Search for the cell housing the specified text and yield its [x, y] center coordinate. 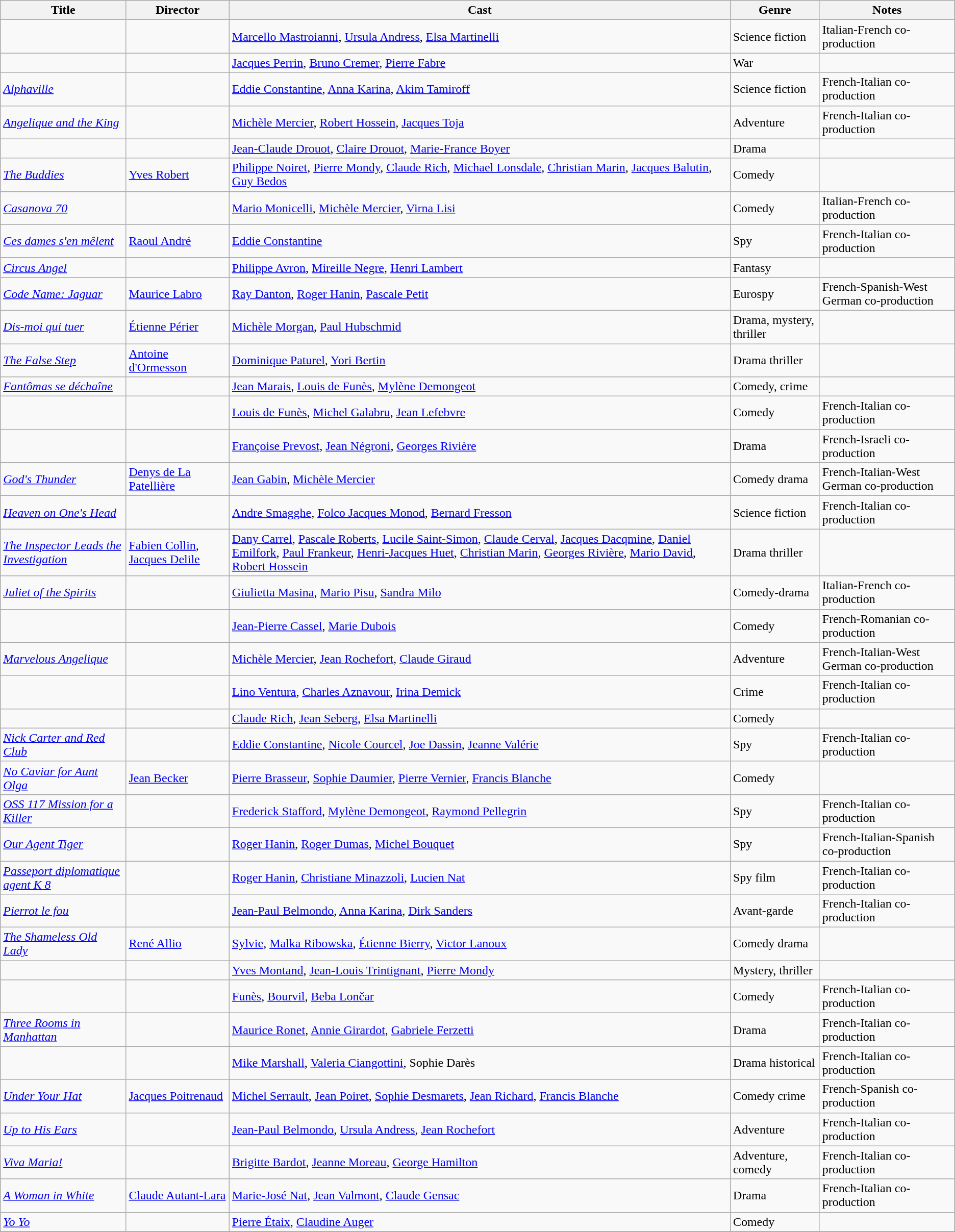
Michèle Mercier, Robert Hossein, Jacques Toja [480, 122]
Title [63, 10]
Marie-José Nat, Jean Valmont, Claude Gensac [480, 1196]
Frederick Stafford, Mylène Demongeot, Raymond Pellegrin [480, 811]
Yves Robert [178, 174]
Fabien Collin, Jacques Delile [178, 552]
Brigitte Bardot, Jeanne Moreau, George Hamilton [480, 1162]
Passeport diplomatique agent K 8 [63, 877]
OSS 117 Mission for a Killer [63, 811]
Maurice Labro [178, 294]
Funès, Bourvil, Beba Lončar [480, 997]
The Inspector Leads the Investigation [63, 552]
French-Spanish co-production [887, 1096]
Lino Ventura, Charles Aznavour, Irina Demick [480, 692]
René Allio [178, 944]
Philippe Avron, Mireille Negre, Henri Lambert [480, 267]
Comedy-drama [774, 593]
Michel Serrault, Jean Poiret, Sophie Desmarets, Jean Richard, Francis Blanche [480, 1096]
Giulietta Masina, Mario Pisu, Sandra Milo [480, 593]
Louis de Funès, Michel Galabru, Jean Lefebvre [480, 413]
No Caviar for Aunt Olga [63, 777]
Our Agent Tiger [63, 844]
Drama historical [774, 1063]
Comedy crime [774, 1096]
Jean-Paul Belmondo, Anna Karina, Dirk Sanders [480, 911]
Adventure, comedy [774, 1162]
The Buddies [63, 174]
Jean-Paul Belmondo, Ursula Andress, Jean Rochefort [480, 1129]
French-Israeli co-production [887, 446]
Mike Marshall, Valeria Ciangottini, Sophie Darès [480, 1063]
Marcello Mastroianni, Ursula Andress, Elsa Martinelli [480, 37]
Avant-garde [774, 911]
Alphaville [63, 89]
Up to His Ears [63, 1129]
Jean Becker [178, 777]
Claude Rich, Jean Seberg, Elsa Martinelli [480, 718]
Heaven on One's Head [63, 512]
Jean Gabin, Michèle Mercier [480, 480]
Jean-Claude Drouot, Claire Drouot, Marie-France Boyer [480, 148]
Denys de La Patellière [178, 480]
Notes [887, 10]
Eddie Constantine, Nicole Courcel, Joe Dassin, Jeanne Valérie [480, 745]
Eddie Constantine [480, 241]
Crime [774, 692]
Ray Danton, Roger Hanin, Pascale Petit [480, 294]
A Woman in White [63, 1196]
Fantômas se déchaîne [63, 387]
Michèle Mercier, Jean Rochefort, Claude Giraud [480, 659]
Three Rooms in Manhattan [63, 1029]
French-Romanian co-production [887, 625]
French-Italian-Spanish co-production [887, 844]
Cast [480, 10]
Code Name: Jaguar [63, 294]
Jacques Perrin, Bruno Cremer, Pierre Fabre [480, 63]
Pierre Brasseur, Sophie Daumier, Pierre Vernier, Francis Blanche [480, 777]
God's Thunder [63, 480]
Ces dames s'en mêlent [63, 241]
Jean Marais, Louis de Funès, Mylène Demongeot [480, 387]
Michèle Morgan, Paul Hubschmid [480, 326]
Angelique and the King [63, 122]
Maurice Ronet, Annie Girardot, Gabriele Ferzetti [480, 1029]
Raoul André [178, 241]
Jean-Pierre Cassel, Marie Dubois [480, 625]
Marvelous Angelique [63, 659]
Dis-moi qui tuer [63, 326]
Andre Smagghe, Folco Jacques Monod, Bernard Fresson [480, 512]
War [774, 63]
Jacques Poitrenaud [178, 1096]
The Shameless Old Lady [63, 944]
Dominique Paturel, Yori Bertin [480, 360]
Françoise Prevost, Jean Négroni, Georges Rivière [480, 446]
Genre [774, 10]
Eurospy [774, 294]
French-Spanish-West German co-production [887, 294]
Sylvie, Malka Ribowska, Étienne Bierry, Victor Lanoux [480, 944]
Mario Monicelli, Michèle Mercier, Virna Lisi [480, 208]
Circus Angel [63, 267]
Comedy, crime [774, 387]
Spy film [774, 877]
Philippe Noiret, Pierre Mondy, Claude Rich, Michael Lonsdale, Christian Marin, Jacques Balutin, Guy Bedos [480, 174]
Pierre Étaix, Claudine Auger [480, 1222]
Nick Carter and Red Club [63, 745]
Pierrot le fou [63, 911]
The False Step [63, 360]
Drama, mystery, thriller [774, 326]
Casanova 70 [63, 208]
Étienne Périer [178, 326]
Claude Autant-Lara [178, 1196]
Antoine d'Ormesson [178, 360]
Roger Hanin, Roger Dumas, Michel Bouquet [480, 844]
Roger Hanin, Christiane Minazzoli, Lucien Nat [480, 877]
Viva Maria! [63, 1162]
Mystery, thriller [774, 970]
Yo Yo [63, 1222]
Under Your Hat [63, 1096]
Director [178, 10]
Fantasy [774, 267]
Juliet of the Spirits [63, 593]
Yves Montand, Jean-Louis Trintignant, Pierre Mondy [480, 970]
Eddie Constantine, Anna Karina, Akim Tamiroff [480, 89]
